Return the [x, y] coordinate for the center point of the cell that contains the specified text.  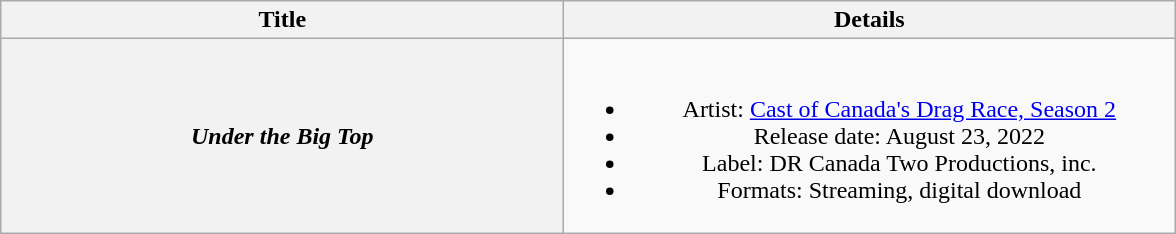
Artist: Cast of Canada's Drag Race, Season 2Release date: August 23, 2022Label: DR Canada Two Productions, inc.Formats: Streaming, digital download [870, 136]
Under the Big Top [282, 136]
Details [870, 20]
Title [282, 20]
